Detect which cell encompasses the target text, then output its (x, y) center coordinate. 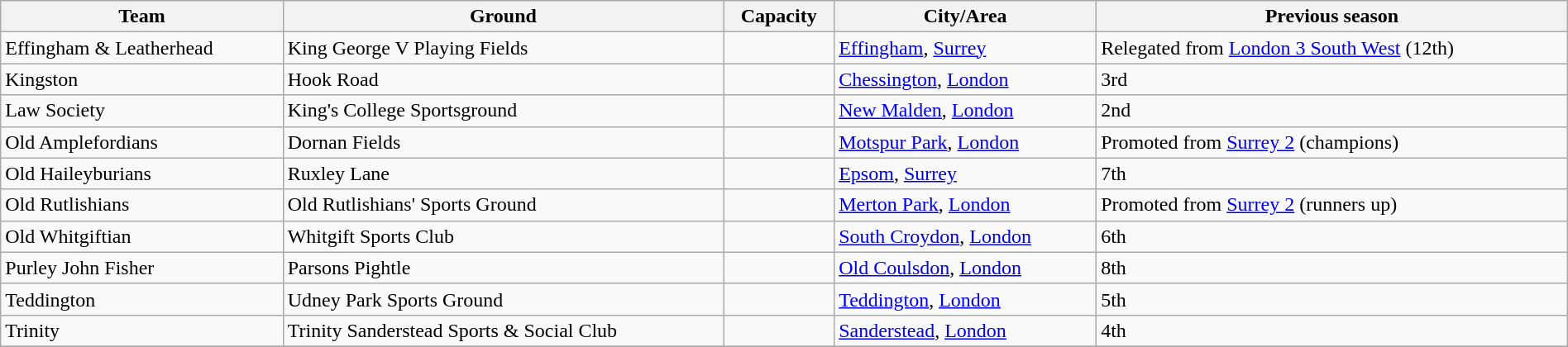
Trinity Sanderstead Sports & Social Club (503, 330)
2nd (1332, 111)
Chessington, London (966, 79)
Effingham, Surrey (966, 48)
Previous season (1332, 17)
4th (1332, 330)
Ground (503, 17)
Teddington (142, 299)
Parsons Pightle (503, 268)
5th (1332, 299)
Dornan Fields (503, 142)
Trinity (142, 330)
New Malden, London (966, 111)
7th (1332, 173)
Effingham & Leatherhead (142, 48)
South Croydon, London (966, 236)
Old Whitgiftian (142, 236)
Merton Park, London (966, 205)
Old Haileyburians (142, 173)
Relegated from London 3 South West (12th) (1332, 48)
Hook Road (503, 79)
Teddington, London (966, 299)
8th (1332, 268)
Promoted from Surrey 2 (runners up) (1332, 205)
Old Coulsdon, London (966, 268)
King George V Playing Fields (503, 48)
Old Rutlishians (142, 205)
City/Area (966, 17)
Epsom, Surrey (966, 173)
Promoted from Surrey 2 (champions) (1332, 142)
Kingston (142, 79)
Ruxley Lane (503, 173)
Team (142, 17)
6th (1332, 236)
Udney Park Sports Ground (503, 299)
Motspur Park, London (966, 142)
3rd (1332, 79)
Capacity (779, 17)
Sanderstead, London (966, 330)
Purley John Fisher (142, 268)
King's College Sportsground (503, 111)
Old Rutlishians' Sports Ground (503, 205)
Old Amplefordians (142, 142)
Law Society (142, 111)
Whitgift Sports Club (503, 236)
